Scan for the cell matching the given text and deliver its (X, Y) coordinate at center. 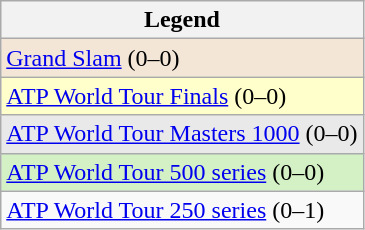
ATP World Tour Finals (0–0) (182, 96)
ATP World Tour 250 series (0–1) (182, 210)
ATP World Tour 500 series (0–0) (182, 172)
ATP World Tour Masters 1000 (0–0) (182, 134)
Legend (182, 20)
Grand Slam (0–0) (182, 58)
